Return the (x, y) coordinate for the center point of the cell that contains the specified text.  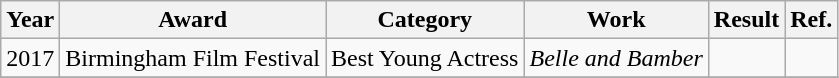
Year (30, 20)
Category (425, 20)
Belle and Bamber (616, 58)
2017 (30, 58)
Work (616, 20)
Birmingham Film Festival (193, 58)
Ref. (812, 20)
Award (193, 20)
Result (746, 20)
Best Young Actress (425, 58)
